Pinpoint the cell where the given text exists, returning its [x, y] midpoint coordinate. 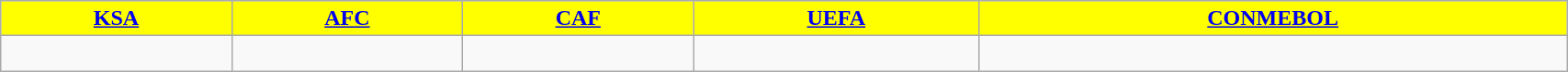
KSA [116, 18]
AFC [347, 18]
CONMEBOL [1273, 18]
UEFA [836, 18]
CAF [579, 18]
